Locate the cell with the specified text and output its [x, y] center coordinate. 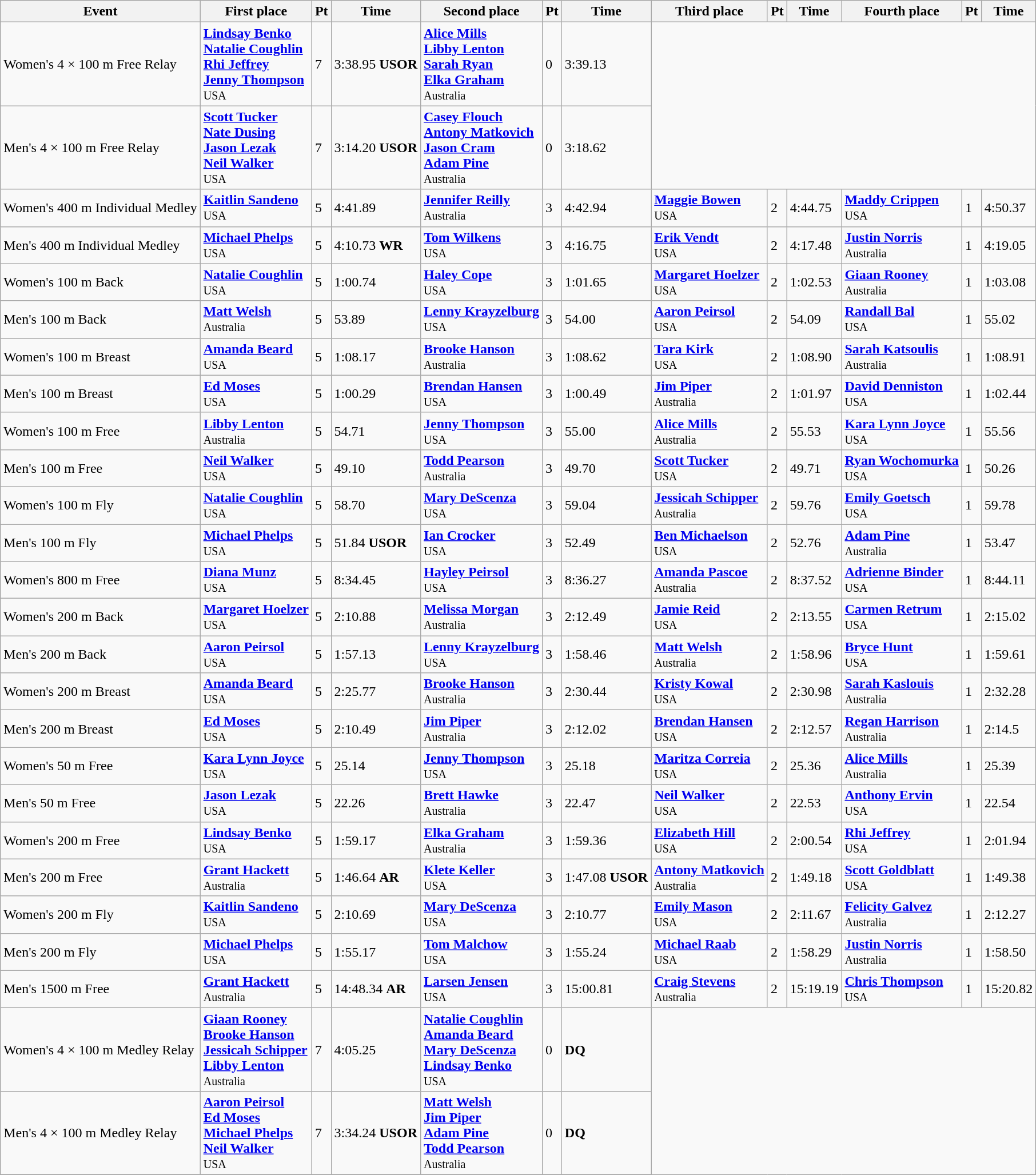
4:05.25 [376, 1049]
Maritza Correia USA [710, 766]
1:59.36 [606, 841]
8:34.45 [376, 580]
Casey FlouchAntony MatkovichJason CramAdam Pine Australia [481, 148]
4:16.75 [606, 245]
Ben Michaelson USA [710, 542]
Jennifer Reilly Australia [481, 208]
1:02.53 [814, 282]
Hayley Peirsol USA [481, 580]
4:50.37 [1009, 208]
Carmen Retrum USA [902, 618]
59.76 [814, 505]
Elizabeth Hill USA [710, 841]
Sarah Kaslouis Australia [902, 692]
Women's 800 m Free [101, 580]
2:12.27 [1009, 915]
Amanda Pascoe Australia [710, 580]
Kristy Kowal USA [710, 692]
Michael Raab USA [710, 951]
2:10.88 [376, 618]
1:55.24 [606, 951]
25.39 [1009, 766]
49.71 [814, 468]
1:03.08 [1009, 282]
58.70 [376, 505]
Tom Malchow USA [481, 951]
2:12.02 [606, 728]
Melissa Morgan Australia [481, 618]
Klete Keller USA [481, 877]
Women's 4 × 100 m Free Relay [101, 64]
David Denniston USA [902, 393]
1:47.08 USOR [606, 877]
59.78 [1009, 505]
2:10.49 [376, 728]
Felicity Galvez Australia [902, 915]
Men's 200 m Fly [101, 951]
59.04 [606, 505]
Tara Kirk USA [710, 357]
Natalie CoughlinAmanda BeardMary DeScenzaLindsay Benko USA [481, 1049]
1:58.29 [814, 951]
15:19.19 [814, 989]
Adam Pine Australia [902, 542]
Scott Tucker USA [710, 468]
1:00.29 [376, 393]
2:10.69 [376, 915]
53.47 [1009, 542]
2:15.02 [1009, 618]
3:18.62 [606, 148]
2:01.94 [1009, 841]
1:00.49 [606, 393]
Craig Stevens Australia [710, 989]
2:30.98 [814, 692]
Second place [481, 11]
3:38.95 USOR [376, 64]
55.56 [1009, 431]
2:32.28 [1009, 692]
52.76 [814, 542]
4:19.05 [1009, 245]
49.10 [376, 468]
Maddy Crippen USA [902, 208]
1:01.97 [814, 393]
1:58.46 [606, 654]
1:58.96 [814, 654]
22.54 [1009, 803]
Ian Crocker USA [481, 542]
2:13.55 [814, 618]
1:58.50 [1009, 951]
Haley Cope USA [481, 282]
Jason Lezak USA [256, 803]
Alice MillsLibby LentonSarah RyanElka Graham Australia [481, 64]
Men's 100 m Back [101, 319]
1:46.64 AR [376, 877]
50.26 [1009, 468]
1:59.61 [1009, 654]
Adrienne Binder USA [902, 580]
Women's 200 m Breast [101, 692]
25.36 [814, 766]
4:44.75 [814, 208]
55.00 [606, 431]
Anthony Ervin USA [902, 803]
Tom Wilkens USA [481, 245]
1:08.91 [1009, 357]
Women's 200 m Back [101, 618]
Emily Goetsch USA [902, 505]
Men's 1500 m Free [101, 989]
Sarah Katsoulis Australia [902, 357]
Fourth place [902, 11]
4:42.94 [606, 208]
51.84 USOR [376, 542]
1:08.17 [376, 357]
Chris Thompson USA [902, 989]
2:25.77 [376, 692]
Elka Graham Australia [481, 841]
54.09 [814, 319]
4:41.89 [376, 208]
Third place [710, 11]
Men's 200 m Breast [101, 728]
Maggie Bowen USA [710, 208]
2:11.67 [814, 915]
Women's 400 m Individual Medley [101, 208]
Women's 4 × 100 m Medley Relay [101, 1049]
14:48.34 AR [376, 989]
1:55.17 [376, 951]
Women's 50 m Free [101, 766]
Ryan Wochomurka USA [902, 468]
3:14.20 USOR [376, 148]
Lindsay Benko USA [256, 841]
Regan Harrison Australia [902, 728]
22.26 [376, 803]
4:17.48 [814, 245]
Women's 100 m Breast [101, 357]
Women's 200 m Free [101, 841]
1:59.17 [376, 841]
Lindsay BenkoNatalie CoughlinRhi JeffreyJenny Thompson USA [256, 64]
49.70 [606, 468]
1:00.74 [376, 282]
1:57.13 [376, 654]
Men's 100 m Breast [101, 393]
Scott Goldblatt USA [902, 877]
Men's 200 m Back [101, 654]
Women's 200 m Fly [101, 915]
Men's 100 m Free [101, 468]
22.53 [814, 803]
Matt WelshJim PiperAdam PineTodd Pearson Australia [481, 1133]
53.89 [376, 319]
8:37.52 [814, 580]
22.47 [606, 803]
1:01.65 [606, 282]
52.49 [606, 542]
Men's 4 × 100 m Free Relay [101, 148]
4:10.73 WR [376, 245]
8:36.27 [606, 580]
Bryce Hunt USA [902, 654]
25.14 [376, 766]
55.02 [1009, 319]
2:10.77 [606, 915]
Women's 100 m Fly [101, 505]
3:39.13 [606, 64]
15:20.82 [1009, 989]
Men's 50 m Free [101, 803]
Larsen Jensen USA [481, 989]
Aaron PeirsolEd MosesMichael PhelpsNeil Walker USA [256, 1133]
Diana Munz USA [256, 580]
54.71 [376, 431]
1:08.62 [606, 357]
Giaan Rooney Australia [902, 282]
1:49.38 [1009, 877]
Brett Hawke Australia [481, 803]
Libby Lenton Australia [256, 431]
Jessicah Schipper Australia [710, 505]
2:30.44 [606, 692]
55.53 [814, 431]
15:00.81 [606, 989]
2:12.57 [814, 728]
8:44.11 [1009, 580]
Event [101, 11]
Antony Matkovich Australia [710, 877]
2:12.49 [606, 618]
Men's 100 m Fly [101, 542]
Men's 400 m Individual Medley [101, 245]
Erik Vendt USA [710, 245]
Rhi Jeffrey USA [902, 841]
54.00 [606, 319]
Giaan RooneyBrooke HansonJessicah SchipperLibby Lenton Australia [256, 1049]
First place [256, 11]
Women's 100 m Free [101, 431]
Randall Bal USA [902, 319]
Men's 200 m Free [101, 877]
2:14.5 [1009, 728]
Jamie Reid USA [710, 618]
Todd Pearson Australia [481, 468]
3:34.24 USOR [376, 1133]
1:08.90 [814, 357]
2:00.54 [814, 841]
Women's 100 m Back [101, 282]
Scott TuckerNate DusingJason LezakNeil Walker USA [256, 148]
Emily Mason USA [710, 915]
1:49.18 [814, 877]
25.18 [606, 766]
1:02.44 [1009, 393]
Men's 4 × 100 m Medley Relay [101, 1133]
